From the cell containing the given text, extract its center point as [X, Y] coordinate. 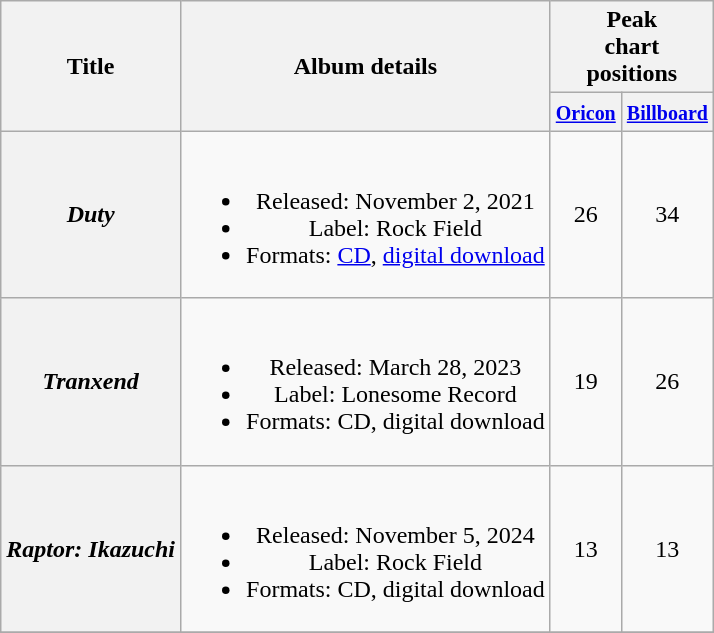
Billboard [667, 112]
Tranxend [91, 382]
19 [586, 382]
Released: November 5, 2024Label: Rock FieldFormats: CD, digital download [366, 548]
Raptor: Ikazuchi [91, 548]
Oricon [586, 112]
34 [667, 214]
Released: November 2, 2021Label: Rock FieldFormats: CD, digital download [366, 214]
Peak chart positions [632, 47]
Album details [366, 66]
Released: March 28, 2023Label: Lonesome RecordFormats: CD, digital download [366, 382]
Title [91, 66]
Duty [91, 214]
